Output the [x, y] coordinate of the center of the cell containing the given text.  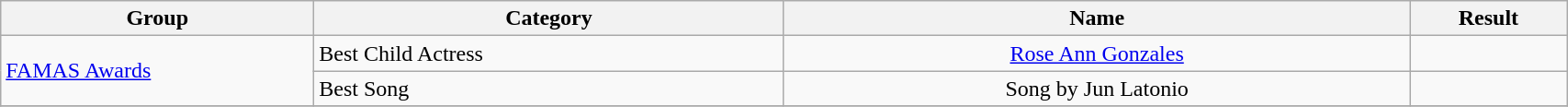
Song by Jun Latonio [1097, 89]
Result [1488, 18]
Best Song [549, 89]
Rose Ann Gonzales [1097, 53]
Best Child Actress [549, 53]
Group [158, 18]
Name [1097, 18]
Category [549, 18]
FAMAS Awards [158, 71]
